Provide the (x, y) coordinate of the cell's center where the given text is located.  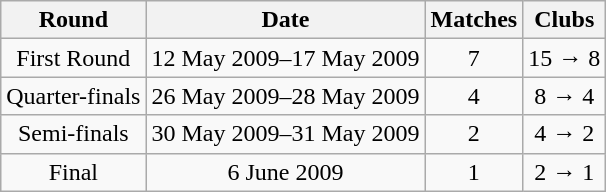
4 (474, 96)
Clubs (564, 20)
30 May 2009–31 May 2009 (286, 134)
26 May 2009–28 May 2009 (286, 96)
8 → 4 (564, 96)
Quarter-finals (74, 96)
12 May 2009–17 May 2009 (286, 58)
Final (74, 172)
15 → 8 (564, 58)
6 June 2009 (286, 172)
Round (74, 20)
2 (474, 134)
Semi-finals (74, 134)
Matches (474, 20)
2 → 1 (564, 172)
4 → 2 (564, 134)
Date (286, 20)
First Round (74, 58)
7 (474, 58)
1 (474, 172)
